Scan for the cell matching the given text and deliver its (X, Y) coordinate at center. 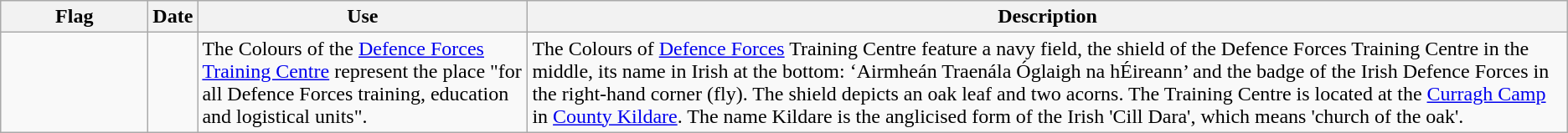
Date (173, 17)
Description (1047, 17)
The Colours of the Defence Forces Training Centre represent the place "for all Defence Forces training, education and logistical units". (363, 82)
Flag (75, 17)
Use (363, 17)
